Pinpoint the cell where the given text exists, returning its (x, y) midpoint coordinate. 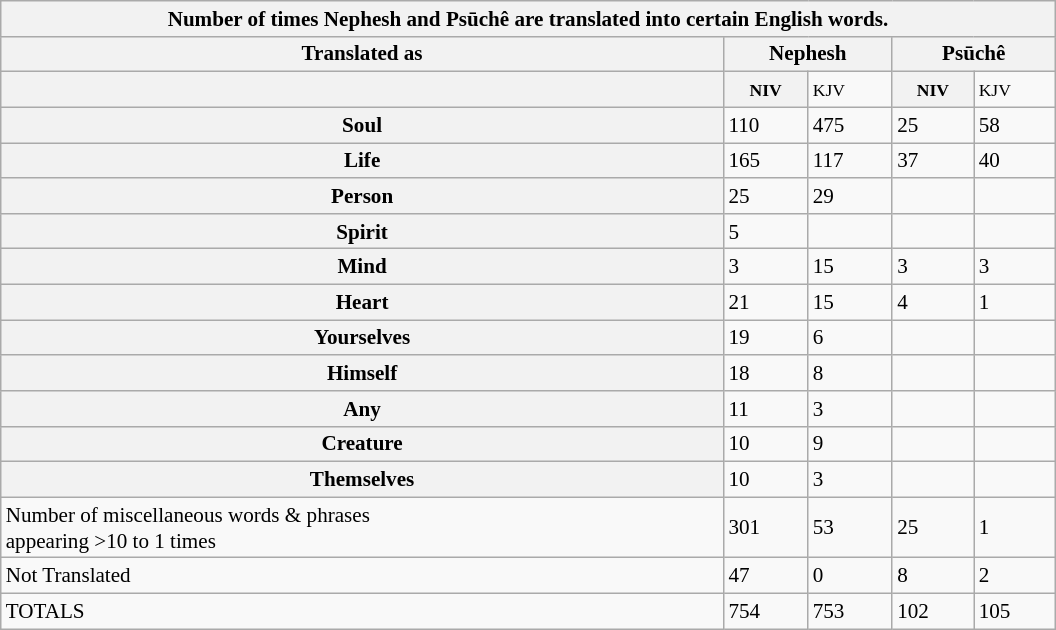
Mind (362, 266)
754 (765, 610)
6 (850, 338)
5 (765, 230)
475 (850, 124)
40 (1015, 160)
Translated as (362, 54)
117 (850, 160)
Any (362, 408)
0 (850, 576)
53 (850, 528)
58 (1015, 124)
165 (765, 160)
Heart (362, 302)
753 (850, 610)
Themselves (362, 480)
301 (765, 528)
Not Translated (362, 576)
2 (1015, 576)
29 (850, 196)
TOTALS (362, 610)
Yourselves (362, 338)
Nephesh (808, 54)
9 (850, 444)
105 (1015, 610)
Psūchê (974, 54)
4 (932, 302)
Soul (362, 124)
Person (362, 196)
102 (932, 610)
Himself (362, 372)
21 (765, 302)
18 (765, 372)
Number of times Nephesh and Psūchê are translated into certain English words. (528, 18)
Creature (362, 444)
11 (765, 408)
37 (932, 160)
47 (765, 576)
110 (765, 124)
Life (362, 160)
Number of miscellaneous words & phrasesappearing >10 to 1 times (362, 528)
19 (765, 338)
Spirit (362, 230)
